Provide the (X, Y) coordinate of the cell's center where the given text is located.  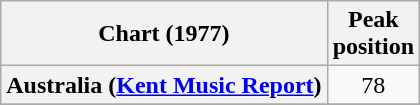
Australia (Kent Music Report) (164, 85)
78 (373, 85)
Chart (1977) (164, 34)
Peakposition (373, 34)
